Extract the (X, Y) coordinate from the center of the cell holding the provided text.  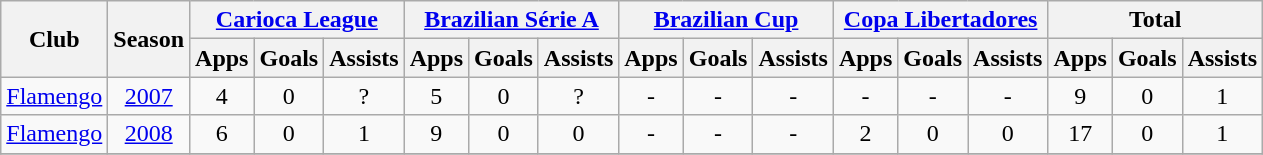
Club (54, 39)
2 (865, 134)
Brazilian Série A (512, 20)
Season (149, 39)
Total (1156, 20)
Brazilian Cup (726, 20)
17 (1080, 134)
4 (222, 96)
2008 (149, 134)
5 (436, 96)
Copa Libertadores (940, 20)
6 (222, 134)
Carioca League (298, 20)
2007 (149, 96)
